Output the [x, y] coordinate of the center of the cell containing the given text.  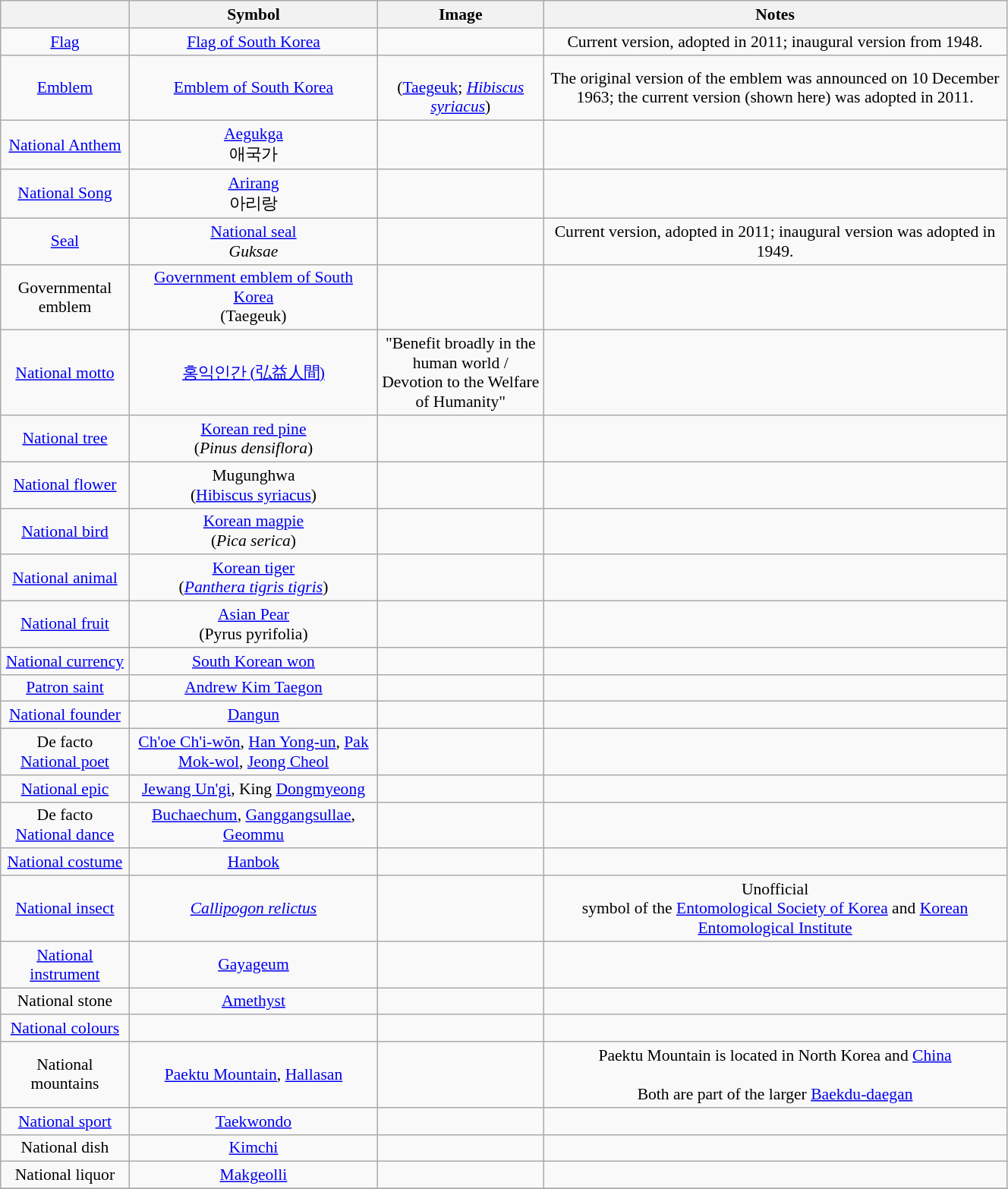
National instrument [65, 964]
Image [461, 14]
Seal [65, 241]
"Benefit broadly in the human world /Devotion to the Welfare of Humanity" [461, 373]
Kimchi [254, 1148]
Emblem [65, 88]
Korean magpie (Pica serica) [254, 531]
Unofficial symbol of the Entomological Society of Korea and Korean Entomological Institute [776, 908]
National Song [65, 194]
Paektu Mountain is located in North Korea and ChinaBoth are part of the larger Baekdu-daegan [776, 1075]
Korean red pine (Pinus densiflora) [254, 439]
Andrew Kim Taegon [254, 688]
Asian Pear(Pyrus pyrifolia) [254, 624]
National flower [65, 484]
Notes [776, 14]
Arirang아리랑 [254, 194]
National liquor [65, 1175]
Governmental emblem [65, 298]
De factoNational dance [65, 825]
Hanbok [254, 863]
Paektu Mountain, Hallasan [254, 1075]
Buchaechum, Ganggangsullae, Geommu [254, 825]
National insect [65, 908]
Mugunghwa(Hibiscus syriacus) [254, 484]
National motto [65, 373]
National costume [65, 863]
National tree [65, 439]
Aegukga애국가 [254, 145]
National dish [65, 1148]
National founder [65, 715]
Ch'oe Ch'i-wŏn, Han Yong-un, Pak Mok-wol, Jeong Cheol [254, 752]
National colours [65, 1029]
Jewang Un'gi, King Dongmyeong [254, 789]
Korean tiger (Panthera tigris tigris) [254, 579]
Makgeolli [254, 1175]
Symbol [254, 14]
Dangun [254, 715]
The original version of the emblem was announced on 10 December 1963; the current version (shown here) was adopted in 2011. [776, 88]
Amethyst [254, 1001]
National currency [65, 661]
(Taegeuk; Hibiscus syriacus) [461, 88]
Emblem of South Korea [254, 88]
National animal [65, 579]
De factoNational poet [65, 752]
National Anthem [65, 145]
South Korean won [254, 661]
National sealGuksae [254, 241]
Government emblem of South Korea (Taegeuk) [254, 298]
Callipogon relictus [254, 908]
National stone [65, 1001]
National epic [65, 789]
Patron saint [65, 688]
Gayageum [254, 964]
Current version, adopted in 2011; inaugural version from 1948. [776, 42]
홍익인간 (弘益人間) [254, 373]
Current version, adopted in 2011; inaugural version was adopted in 1949. [776, 241]
National bird [65, 531]
National mountains [65, 1075]
National fruit [65, 624]
Flag of South Korea [254, 42]
National sport [65, 1121]
Flag [65, 42]
Taekwondo [254, 1121]
